Detect which cell encompasses the target text, then output its [X, Y] center coordinate. 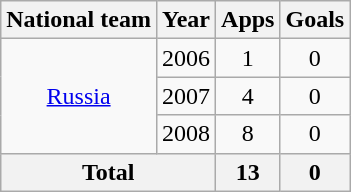
2007 [186, 96]
Apps [248, 20]
Goals [315, 20]
Russia [79, 96]
13 [248, 172]
Total [108, 172]
4 [248, 96]
2008 [186, 134]
8 [248, 134]
Year [186, 20]
1 [248, 58]
2006 [186, 58]
National team [79, 20]
